Provide the (X, Y) coordinate of the cell's center where the given text is located.  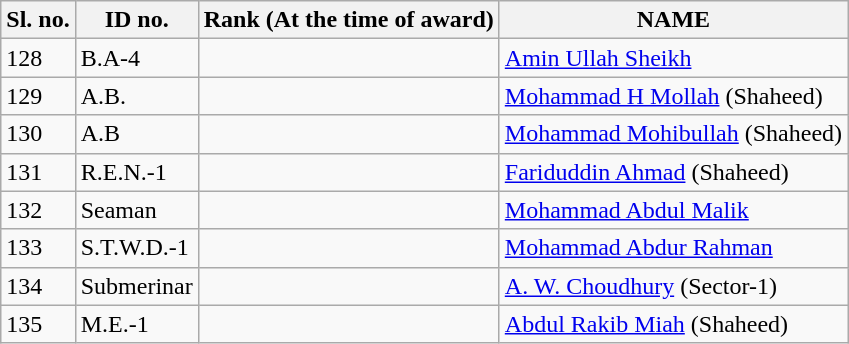
R.E.N.-1 (136, 172)
Abdul Rakib Miah (Shaheed) (673, 324)
Seaman (136, 210)
Mohammad Abdul Malik (673, 210)
128 (38, 58)
Fariduddin Ahmad (Shaheed) (673, 172)
Sl. no. (38, 20)
Mohammad Mohibullah (Shaheed) (673, 134)
130 (38, 134)
A.B. (136, 96)
Mohammad H Mollah (Shaheed) (673, 96)
NAME (673, 20)
A. W. Choudhury (Sector-1) (673, 286)
Amin Ullah Sheikh (673, 58)
M.E.-1 (136, 324)
Rank (At the time of award) (348, 20)
A.B (136, 134)
131 (38, 172)
B.A-4 (136, 58)
Submerinar (136, 286)
132 (38, 210)
135 (38, 324)
133 (38, 248)
Mohammad Abdur Rahman (673, 248)
S.T.W.D.-1 (136, 248)
ID no. (136, 20)
129 (38, 96)
134 (38, 286)
